From the cell containing the given text, extract its center point as (x, y) coordinate. 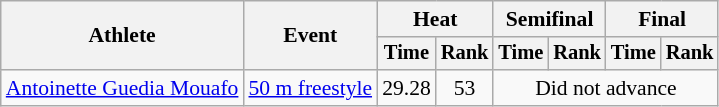
50 m freestyle (310, 88)
Semifinal (549, 19)
Heat (435, 19)
Athlete (122, 36)
Did not advance (606, 88)
Event (310, 36)
Antoinette Guedia Mouafo (122, 88)
Final (662, 19)
29.28 (406, 88)
53 (465, 88)
